For the text-containing cell, return its midpoint in (X, Y) coordinate format. 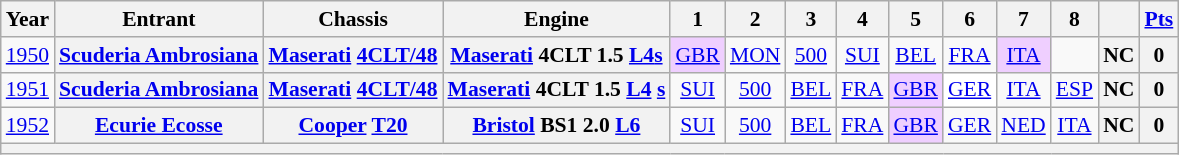
1 (698, 19)
1950 (28, 55)
Maserati 4CLT 1.5 L4 s (557, 90)
2 (756, 19)
7 (1023, 19)
Entrant (158, 19)
Year (28, 19)
Chassis (352, 19)
4 (862, 19)
Maserati 4CLT 1.5 L4s (557, 55)
3 (810, 19)
6 (970, 19)
1952 (28, 126)
ESP (1074, 90)
5 (916, 19)
1951 (28, 90)
Cooper T20 (352, 126)
Pts (1158, 19)
Engine (557, 19)
Ecurie Ecosse (158, 126)
8 (1074, 19)
NED (1023, 126)
MON (756, 55)
Bristol BS1 2.0 L6 (557, 126)
